Return (x, y) of the center of cell containing provided text 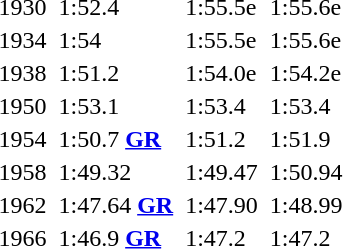
1:50.7 GR (116, 139)
1:55.5e (222, 40)
1:47.90 (222, 205)
1:53.1 (116, 106)
1:49.32 (116, 172)
1:53.4 (222, 106)
1:54 (116, 40)
1:54.0e (222, 73)
1:49.47 (222, 172)
1:47.64 GR (116, 205)
